Find where the given text appears and provide that cell's center as [x, y] coordinate. 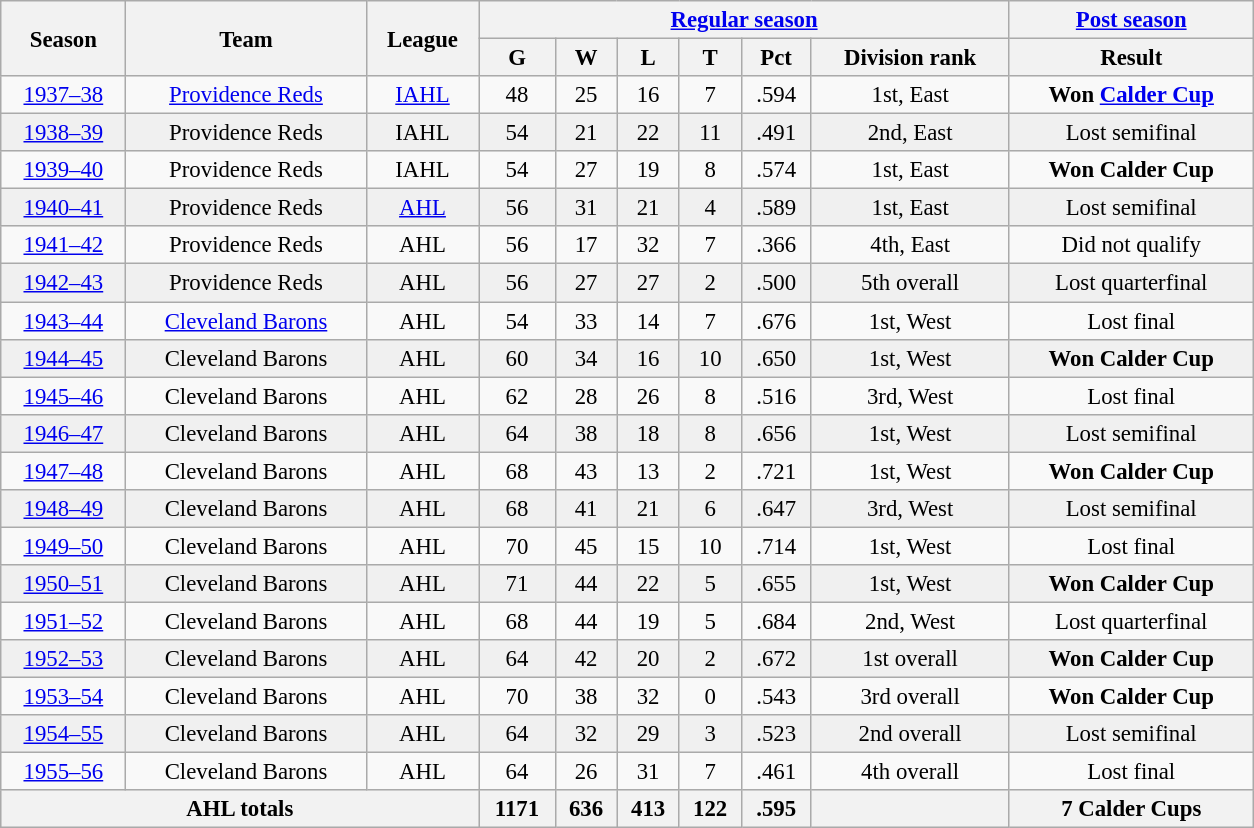
1952–53 [64, 659]
1942–43 [64, 283]
71 [517, 584]
48 [517, 95]
1943–44 [64, 321]
1946–47 [64, 433]
2nd overall [910, 734]
AHL totals [240, 809]
.595 [776, 809]
1954–55 [64, 734]
41 [586, 509]
.366 [776, 245]
.672 [776, 659]
.684 [776, 621]
60 [517, 358]
1945–46 [64, 396]
1947–48 [64, 471]
7 Calder Cups [1131, 809]
33 [586, 321]
636 [586, 809]
1951–52 [64, 621]
.574 [776, 170]
1938–39 [64, 133]
Season [64, 38]
Pct [776, 58]
3rd overall [910, 697]
.523 [776, 734]
34 [586, 358]
Division rank [910, 58]
G [517, 58]
1941–42 [64, 245]
45 [586, 546]
.647 [776, 509]
1953–54 [64, 697]
1950–51 [64, 584]
League [422, 38]
.516 [776, 396]
4th, East [910, 245]
Result [1131, 58]
Team [246, 38]
5th overall [910, 283]
.676 [776, 321]
.589 [776, 208]
29 [648, 734]
25 [586, 95]
L [648, 58]
0 [710, 697]
13 [648, 471]
.491 [776, 133]
Did not qualify [1131, 245]
1937–38 [64, 95]
11 [710, 133]
15 [648, 546]
1949–50 [64, 546]
.655 [776, 584]
1948–49 [64, 509]
.714 [776, 546]
2nd, West [910, 621]
28 [586, 396]
.543 [776, 697]
1944–45 [64, 358]
W [586, 58]
6 [710, 509]
42 [586, 659]
62 [517, 396]
1171 [517, 809]
.721 [776, 471]
17 [586, 245]
3 [710, 734]
4th overall [910, 772]
Regular season [744, 20]
1940–41 [64, 208]
.461 [776, 772]
.594 [776, 95]
20 [648, 659]
T [710, 58]
4 [710, 208]
2nd, East [910, 133]
1955–56 [64, 772]
413 [648, 809]
18 [648, 433]
.500 [776, 283]
.656 [776, 433]
.650 [776, 358]
Post season [1131, 20]
1939–40 [64, 170]
14 [648, 321]
122 [710, 809]
1st overall [910, 659]
43 [586, 471]
